Return (x, y) of the center of cell containing provided text 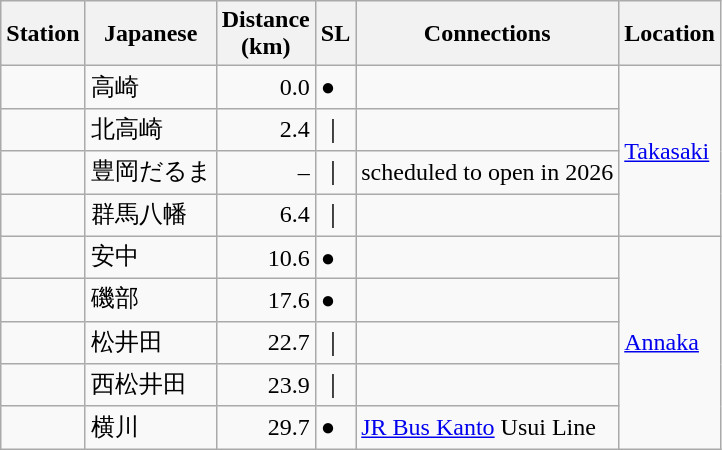
10.6 (266, 258)
17.6 (266, 300)
西松井田 (150, 386)
群馬八幡 (150, 216)
横川 (150, 428)
安中 (150, 258)
29.7 (266, 428)
scheduled to open in 2026 (488, 172)
高崎 (150, 88)
Station (43, 34)
Connections (488, 34)
– (266, 172)
2.4 (266, 130)
Distance(km) (266, 34)
北高崎 (150, 130)
6.4 (266, 216)
Takasaki (670, 151)
22.7 (266, 342)
0.0 (266, 88)
SL (335, 34)
豊岡だるま (150, 172)
23.9 (266, 386)
Japanese (150, 34)
Annaka (670, 342)
松井田 (150, 342)
Location (670, 34)
JR Bus Kanto Usui Line (488, 428)
磯部 (150, 300)
